Provide the [X, Y] coordinate of the cell's center where the given text is located.  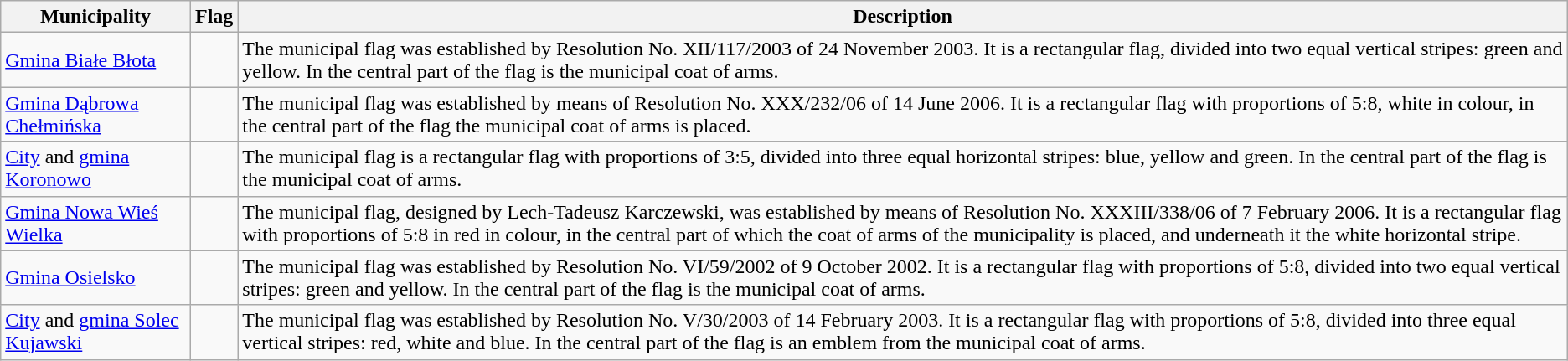
Gmina Białe Błota [95, 60]
Flag [214, 17]
Description [903, 17]
City and gmina Solec Kujawski [95, 332]
Gmina Nowa Wieś Wielka [95, 223]
Municipality [95, 17]
Gmina Dąbrowa Chełmińska [95, 114]
City and gmina Koronowo [95, 169]
Gmina Osielsko [95, 278]
